From the cell containing the given text, extract its center point as [x, y] coordinate. 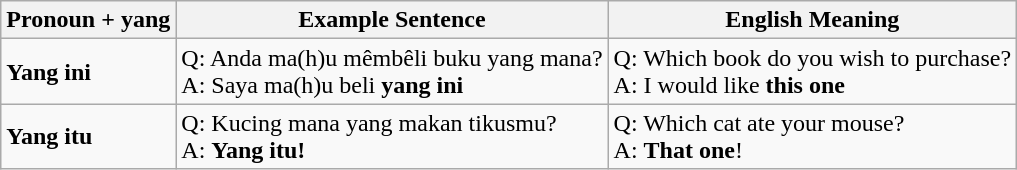
Q: Which book do you wish to purchase?A: I would like this one [812, 72]
Yang itu [88, 136]
Q: Anda ma(h)u mêmbêli buku yang mana?A: Saya ma(h)u beli yang ini [392, 72]
English Meaning [812, 20]
Yang ini [88, 72]
Q: Which cat ate your mouse?A: That one! [812, 136]
Example Sentence [392, 20]
Pronoun + yang [88, 20]
Q: Kucing mana yang makan tikusmu?A: Yang itu! [392, 136]
